Identify which cell holds the provided text, then report its (X, Y) central coordinate. 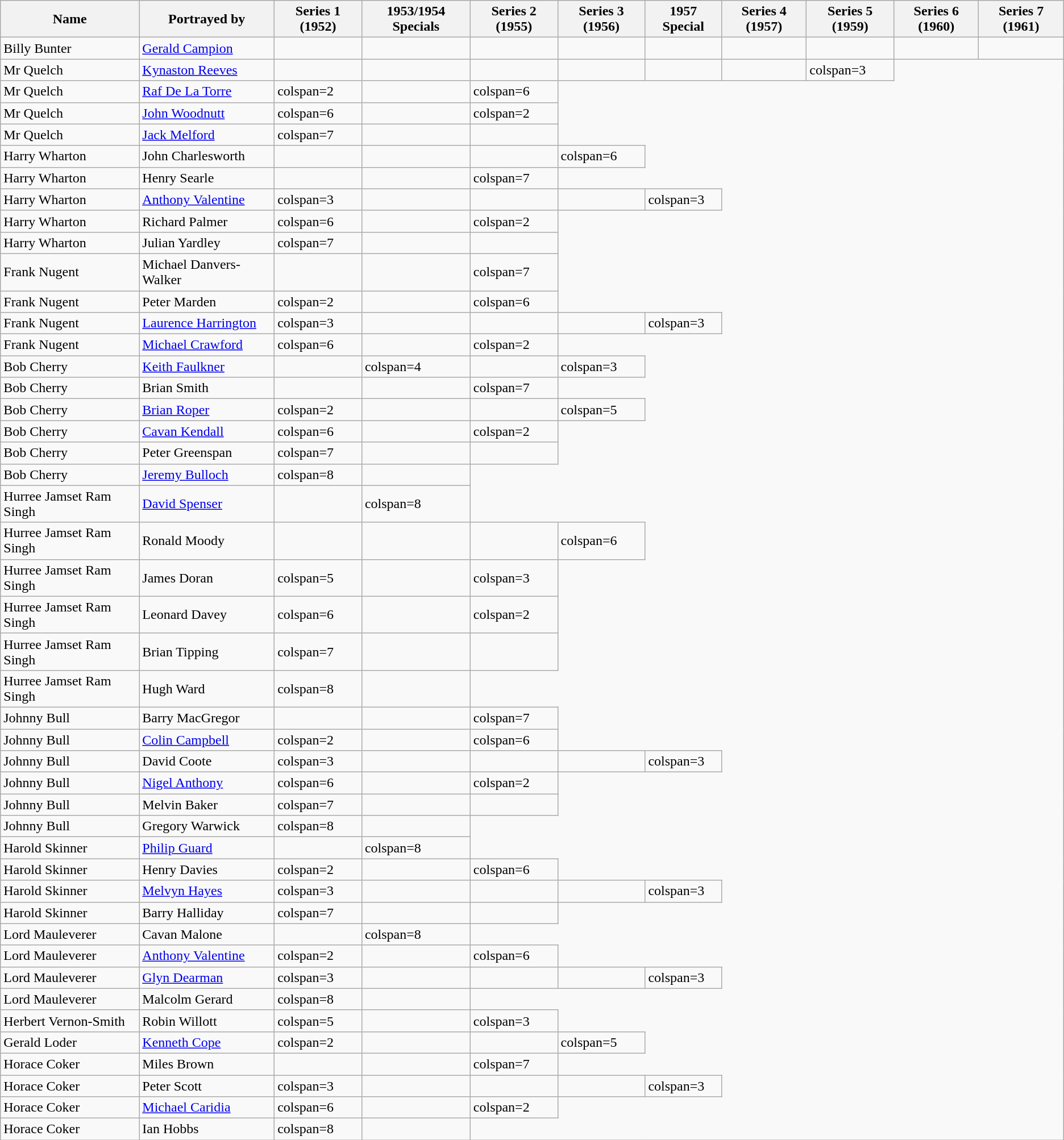
David Spenser (207, 504)
Henry Davies (207, 869)
Michael Caridia (207, 1108)
Keith Faulkner (207, 367)
Portrayed by (207, 19)
1953/1954 Specials (416, 19)
Robin Willott (207, 1021)
Gerald Campion (207, 48)
Henry Searle (207, 178)
Barry MacGregor (207, 718)
John Woodnutt (207, 113)
1957 Special (683, 19)
Miles Brown (207, 1064)
Series 5 (1959) (850, 19)
Series 3 (1956) (601, 19)
Michael Crawford (207, 345)
Kenneth Cope (207, 1042)
Jack Melford (207, 135)
Brian Smith (207, 388)
Colin Campbell (207, 739)
Brian Roper (207, 410)
Malcolm Gerard (207, 999)
Cavan Kendall (207, 431)
Ronald Moody (207, 541)
Nigel Anthony (207, 783)
Laurence Harrington (207, 323)
Michael Danvers-Walker (207, 272)
Peter Scott (207, 1086)
Name (70, 19)
Leonard Davey (207, 615)
Melvyn Hayes (207, 891)
colspan=4 (416, 367)
David Coote (207, 762)
Peter Greenspan (207, 453)
Julian Yardley (207, 243)
Series 2 (1955) (514, 19)
Brian Tipping (207, 651)
Glyn Dearman (207, 977)
Barry Halliday (207, 913)
Melvin Baker (207, 805)
Series 1 (1952) (318, 19)
James Doran (207, 577)
Raf De La Torre (207, 91)
Series 7 (1961) (1021, 19)
Series 4 (1957) (764, 19)
Philip Guard (207, 848)
Gregory Warwick (207, 826)
Gerald Loder (70, 1042)
John Charlesworth (207, 156)
Ian Hobbs (207, 1129)
Kynaston Reeves (207, 70)
Jeremy Bulloch (207, 475)
Series 6 (1960) (937, 19)
Cavan Malone (207, 934)
Hugh Ward (207, 689)
Billy Bunter (70, 48)
Richard Palmer (207, 221)
Herbert Vernon-Smith (70, 1021)
Peter Marden (207, 302)
